Find where the given text appears and provide that cell's center as (x, y) coordinate. 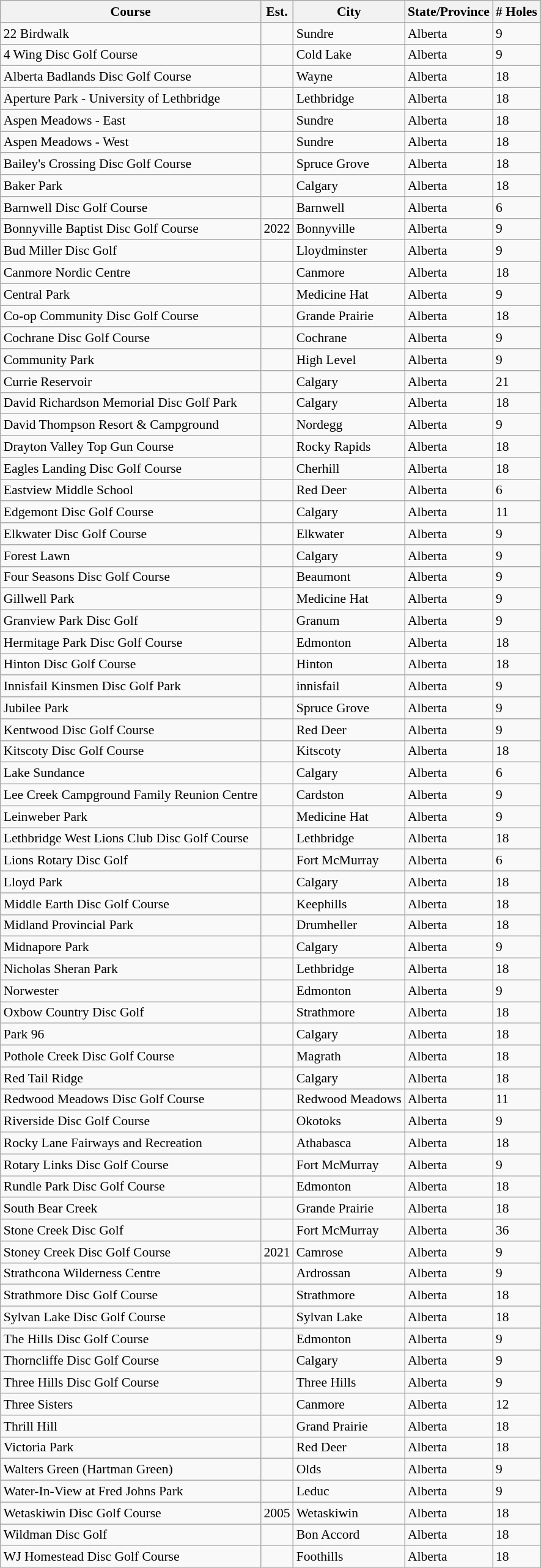
Three Sisters (131, 1404)
Grand Prairie (349, 1426)
2021 (276, 1252)
Aperture Park - University of Lethbridge (131, 99)
Leduc (349, 1492)
Athabasca (349, 1143)
Lake Sundance (131, 773)
Red Tail Ridge (131, 1078)
Canmore Nordic Centre (131, 273)
Rundle Park Disc Golf Course (131, 1187)
Lloyd Park (131, 882)
Drumheller (349, 925)
Course (131, 12)
Wayne (349, 77)
innisfail (349, 687)
Cardston (349, 795)
Hinton (349, 665)
36 (517, 1230)
Keephills (349, 904)
Beaumont (349, 577)
Sylvan Lake (349, 1318)
Strathcona Wilderness Centre (131, 1274)
Rocky Rapids (349, 447)
Leinweber Park (131, 817)
Rocky Lane Fairways and Recreation (131, 1143)
Central Park (131, 294)
Elkwater Disc Golf Course (131, 534)
Stoney Creek Disc Golf Course (131, 1252)
Granview Park Disc Golf (131, 621)
Hinton Disc Golf Course (131, 665)
Lions Rotary Disc Golf (131, 861)
4 Wing Disc Golf Course (131, 55)
Rotary Links Disc Golf Course (131, 1165)
Midnapore Park (131, 947)
Pothole Creek Disc Golf Course (131, 1056)
The Hills Disc Golf Course (131, 1339)
Three Hills (349, 1383)
Drayton Valley Top Gun Course (131, 447)
Alberta Badlands Disc Golf Course (131, 77)
High Level (349, 360)
WJ Homestead Disc Golf Course (131, 1557)
Bonnyville Baptist Disc Golf Course (131, 229)
Wetaskiwin Disc Golf Course (131, 1513)
Foothills (349, 1557)
David Thompson Resort & Campground (131, 425)
Eastview Middle School (131, 490)
Camrose (349, 1252)
Nordegg (349, 425)
Lethbridge West Lions Club Disc Golf Course (131, 839)
Cherhill (349, 469)
Edgemont Disc Golf Course (131, 512)
Redwood Meadows (349, 1099)
Bud Miller Disc Golf (131, 251)
Aspen Meadows - West (131, 142)
Community Park (131, 360)
Est. (276, 12)
Thorncliffe Disc Golf Course (131, 1361)
Park 96 (131, 1035)
Wildman Disc Golf (131, 1535)
Lloydminster (349, 251)
Redwood Meadows Disc Golf Course (131, 1099)
State/Province (449, 12)
Water-In-View at Fred Johns Park (131, 1492)
Three Hills Disc Golf Course (131, 1383)
# Holes (517, 12)
Co-op Community Disc Golf Course (131, 316)
Norwester (131, 991)
22 Birdwalk (131, 34)
Jubilee Park (131, 708)
Gillwell Park (131, 599)
Lee Creek Campground Family Reunion Centre (131, 795)
Oxbow Country Disc Golf (131, 1013)
Cold Lake (349, 55)
Cochrane (349, 338)
Magrath (349, 1056)
Granum (349, 621)
City (349, 12)
Barnwell (349, 208)
Wetaskiwin (349, 1513)
Barnwell Disc Golf Course (131, 208)
Elkwater (349, 534)
Riverside Disc Golf Course (131, 1121)
Middle Earth Disc Golf Course (131, 904)
Bonnyville (349, 229)
21 (517, 382)
Okotoks (349, 1121)
Stone Creek Disc Golf (131, 1230)
Thrill Hill (131, 1426)
Kentwood Disc Golf Course (131, 730)
David Richardson Memorial Disc Golf Park (131, 403)
Baker Park (131, 186)
South Bear Creek (131, 1209)
Eagles Landing Disc Golf Course (131, 469)
Walters Green (Hartman Green) (131, 1470)
Olds (349, 1470)
12 (517, 1404)
Nicholas Sheran Park (131, 969)
Cochrane Disc Golf Course (131, 338)
Sylvan Lake Disc Golf Course (131, 1318)
Strathmore Disc Golf Course (131, 1296)
Bon Accord (349, 1535)
Four Seasons Disc Golf Course (131, 577)
Ardrossan (349, 1274)
Currie Reservoir (131, 382)
2005 (276, 1513)
Bailey's Crossing Disc Golf Course (131, 164)
2022 (276, 229)
Midland Provincial Park (131, 925)
Kitscoty (349, 751)
Hermitage Park Disc Golf Course (131, 643)
Aspen Meadows - East (131, 120)
Victoria Park (131, 1448)
Forest Lawn (131, 556)
Innisfail Kinsmen Disc Golf Park (131, 687)
Kitscoty Disc Golf Course (131, 751)
